Search for the cell housing the specified text and yield its (X, Y) center coordinate. 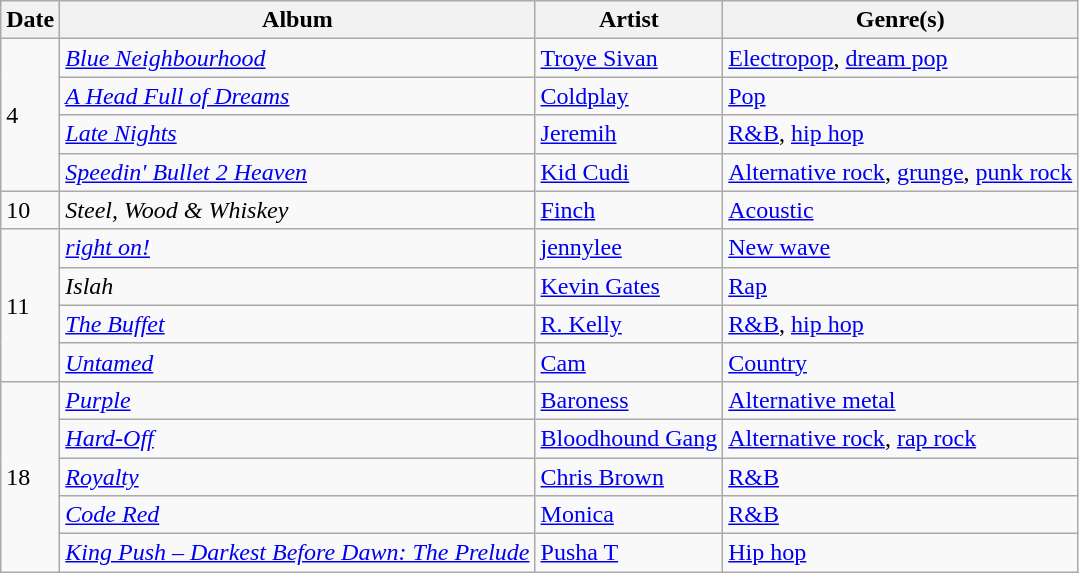
A Head Full of Dreams (298, 96)
Alternative rock, rap rock (900, 438)
Date (30, 20)
Jeremih (629, 134)
Kevin Gates (629, 286)
Blue Neighbourhood (298, 58)
The Buffet (298, 324)
18 (30, 476)
Pop (900, 96)
Bloodhound Gang (629, 438)
R. Kelly (629, 324)
4 (30, 115)
Pusha T (629, 553)
Troye Sivan (629, 58)
Speedin' Bullet 2 Heaven (298, 172)
Late Nights (298, 134)
Hip hop (900, 553)
Country (900, 362)
Untamed (298, 362)
Genre(s) (900, 20)
Acoustic (900, 210)
Royalty (298, 477)
Islah (298, 286)
right on! (298, 248)
10 (30, 210)
Rap (900, 286)
Code Red (298, 515)
Electropop, dream pop (900, 58)
King Push – Darkest Before Dawn: The Prelude (298, 553)
Alternative rock, grunge, punk rock (900, 172)
Hard-Off (298, 438)
Kid Cudi (629, 172)
Steel, Wood & Whiskey (298, 210)
Coldplay (629, 96)
jennylee (629, 248)
New wave (900, 248)
11 (30, 305)
Alternative metal (900, 400)
Baroness (629, 400)
Purple (298, 400)
Chris Brown (629, 477)
Finch (629, 210)
Cam (629, 362)
Album (298, 20)
Artist (629, 20)
Monica (629, 515)
